For the text-containing cell, return its midpoint in (X, Y) coordinate format. 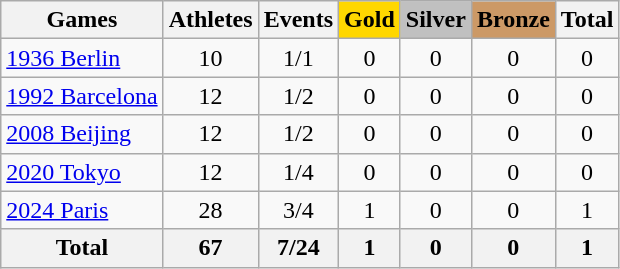
1/4 (298, 172)
2024 Paris (82, 210)
Games (82, 20)
10 (210, 58)
Bronze (513, 20)
1936 Berlin (82, 58)
Athletes (210, 20)
3/4 (298, 210)
2008 Beijing (82, 134)
Events (298, 20)
2020 Tokyo (82, 172)
Gold (370, 20)
28 (210, 210)
Silver (436, 20)
1992 Barcelona (82, 96)
1/1 (298, 58)
67 (210, 248)
7/24 (298, 248)
